Pinpoint the cell where the given text exists, returning its [x, y] midpoint coordinate. 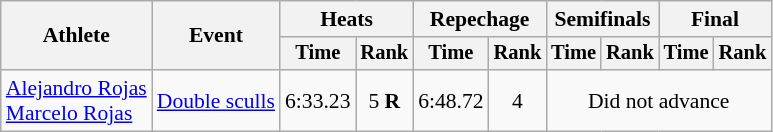
5 R [385, 100]
Event [216, 36]
Did not advance [658, 100]
4 [518, 100]
Athlete [76, 36]
Final [715, 19]
Double sculls [216, 100]
Alejandro RojasMarcelo Rojas [76, 100]
Heats [346, 19]
6:48.72 [450, 100]
Semifinals [602, 19]
Repechage [480, 19]
6:33.23 [318, 100]
